Find where the given text appears and provide that cell's center as [x, y] coordinate. 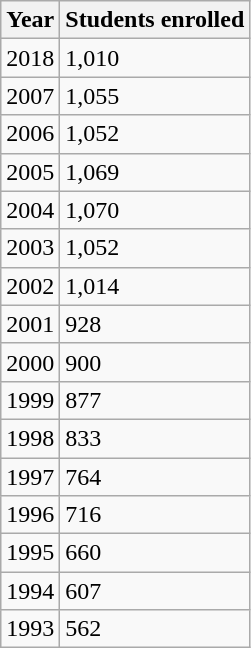
Year [30, 20]
2000 [30, 362]
1,014 [155, 286]
1996 [30, 515]
1,070 [155, 210]
607 [155, 591]
1,069 [155, 172]
2006 [30, 134]
2005 [30, 172]
716 [155, 515]
562 [155, 629]
877 [155, 400]
1993 [30, 629]
660 [155, 553]
1998 [30, 438]
1999 [30, 400]
764 [155, 477]
2002 [30, 286]
928 [155, 324]
1997 [30, 477]
833 [155, 438]
Students enrolled [155, 20]
1,055 [155, 96]
900 [155, 362]
2004 [30, 210]
2018 [30, 58]
2003 [30, 248]
1994 [30, 591]
1995 [30, 553]
1,010 [155, 58]
2007 [30, 96]
2001 [30, 324]
